Scan for the cell matching the given text and deliver its [X, Y] coordinate at center. 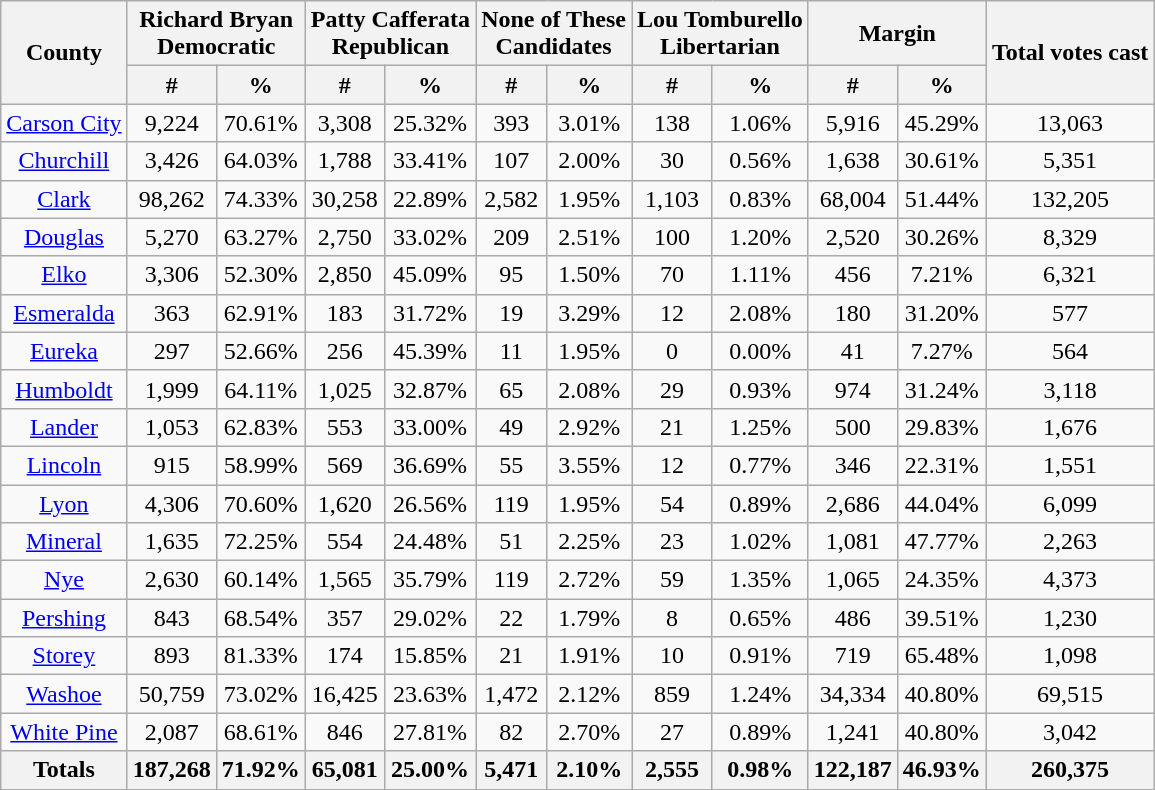
24.48% [430, 542]
30 [672, 161]
81.33% [260, 656]
Patty CafferataRepublican [390, 34]
2,686 [852, 503]
0.77% [760, 465]
Mineral [64, 542]
2.00% [590, 161]
187,268 [172, 770]
22.89% [430, 199]
209 [512, 237]
31.24% [942, 389]
54 [672, 503]
0.00% [760, 351]
33.02% [430, 237]
577 [1070, 313]
3.29% [590, 313]
3,426 [172, 161]
363 [172, 313]
65.48% [942, 656]
564 [1070, 351]
63.27% [260, 237]
9,224 [172, 123]
0.91% [760, 656]
29.02% [430, 618]
1,230 [1070, 618]
15.85% [430, 656]
Lander [64, 427]
11 [512, 351]
6,321 [1070, 275]
393 [512, 123]
1.20% [760, 237]
456 [852, 275]
Lou TomburelloLibertarian [720, 34]
51 [512, 542]
859 [672, 694]
4,306 [172, 503]
5,916 [852, 123]
64.11% [260, 389]
27.81% [430, 732]
2,582 [512, 199]
White Pine [64, 732]
Washoe [64, 694]
1,999 [172, 389]
Humboldt [64, 389]
0.83% [760, 199]
23.63% [430, 694]
3.55% [590, 465]
0.93% [760, 389]
29 [672, 389]
23 [672, 542]
100 [672, 237]
5,471 [512, 770]
16,425 [344, 694]
2,555 [672, 770]
24.35% [942, 580]
Eureka [64, 351]
0.65% [760, 618]
Storey [64, 656]
357 [344, 618]
2,630 [172, 580]
65 [512, 389]
1,025 [344, 389]
5,270 [172, 237]
1.50% [590, 275]
132,205 [1070, 199]
39.51% [942, 618]
2.12% [590, 694]
2,850 [344, 275]
25.32% [430, 123]
915 [172, 465]
1,098 [1070, 656]
31.72% [430, 313]
3,042 [1070, 732]
Churchill [64, 161]
4,373 [1070, 580]
843 [172, 618]
1,472 [512, 694]
55 [512, 465]
Pershing [64, 618]
82 [512, 732]
1,565 [344, 580]
1.35% [760, 580]
3,306 [172, 275]
Nye [64, 580]
122,187 [852, 770]
1,620 [344, 503]
260,375 [1070, 770]
68.61% [260, 732]
1,635 [172, 542]
7.27% [942, 351]
26.56% [430, 503]
22 [512, 618]
1.25% [760, 427]
569 [344, 465]
Esmeralda [64, 313]
62.83% [260, 427]
0 [672, 351]
73.02% [260, 694]
Richard BryanDemocratic [216, 34]
Clark [64, 199]
68,004 [852, 199]
297 [172, 351]
3,308 [344, 123]
49 [512, 427]
Elko [64, 275]
34,334 [852, 694]
30.26% [942, 237]
2,750 [344, 237]
60.14% [260, 580]
Douglas [64, 237]
846 [344, 732]
3.01% [590, 123]
1.79% [590, 618]
8,329 [1070, 237]
30.61% [942, 161]
45.39% [430, 351]
1,053 [172, 427]
1.91% [590, 656]
1.24% [760, 694]
174 [344, 656]
2.70% [590, 732]
47.77% [942, 542]
554 [344, 542]
33.41% [430, 161]
1,788 [344, 161]
22.31% [942, 465]
1,638 [852, 161]
2.10% [590, 770]
30,258 [344, 199]
35.79% [430, 580]
2,520 [852, 237]
64.03% [260, 161]
68.54% [260, 618]
893 [172, 656]
32.87% [430, 389]
1,081 [852, 542]
974 [852, 389]
486 [852, 618]
52.30% [260, 275]
256 [344, 351]
Lyon [64, 503]
553 [344, 427]
1.06% [760, 123]
0.56% [760, 161]
2.92% [590, 427]
6,099 [1070, 503]
19 [512, 313]
59 [672, 580]
29.83% [942, 427]
70 [672, 275]
Lincoln [64, 465]
107 [512, 161]
Carson City [64, 123]
72.25% [260, 542]
7.21% [942, 275]
71.92% [260, 770]
346 [852, 465]
69,515 [1070, 694]
31.20% [942, 313]
52.66% [260, 351]
51.44% [942, 199]
8 [672, 618]
1,103 [672, 199]
65,081 [344, 770]
Total votes cast [1070, 52]
98,262 [172, 199]
180 [852, 313]
183 [344, 313]
13,063 [1070, 123]
Totals [64, 770]
70.60% [260, 503]
1,676 [1070, 427]
95 [512, 275]
138 [672, 123]
2.25% [590, 542]
1,241 [852, 732]
0.98% [760, 770]
62.91% [260, 313]
1,065 [852, 580]
1.02% [760, 542]
1.11% [760, 275]
5,351 [1070, 161]
3,118 [1070, 389]
719 [852, 656]
1,551 [1070, 465]
2,087 [172, 732]
County [64, 52]
None of TheseCandidates [554, 34]
Margin [897, 34]
44.04% [942, 503]
2.72% [590, 580]
46.93% [942, 770]
50,759 [172, 694]
45.29% [942, 123]
25.00% [430, 770]
45.09% [430, 275]
58.99% [260, 465]
70.61% [260, 123]
500 [852, 427]
2.51% [590, 237]
10 [672, 656]
33.00% [430, 427]
74.33% [260, 199]
2,263 [1070, 542]
27 [672, 732]
41 [852, 351]
36.69% [430, 465]
